Detect which cell encompasses the target text, then output its (x, y) center coordinate. 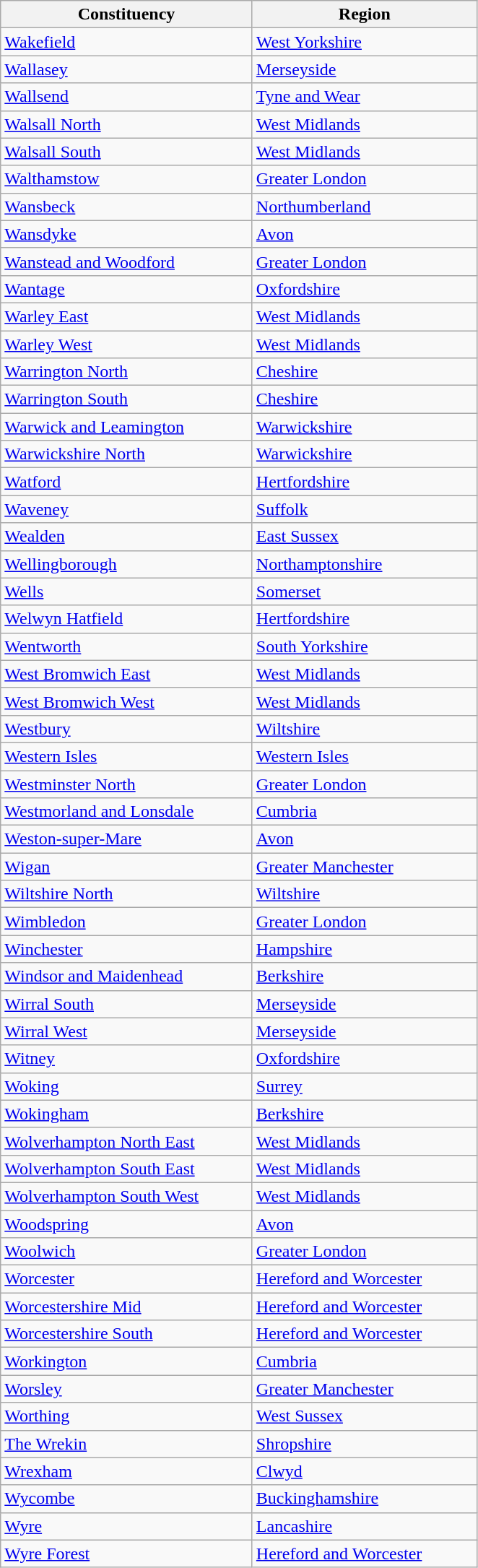
Warley East (127, 316)
Walsall South (127, 152)
Wolverhampton South West (127, 1196)
Westbury (127, 729)
West Yorkshire (364, 42)
Wolverhampton South East (127, 1169)
Wellingborough (127, 564)
Wallsend (127, 97)
Woking (127, 1086)
Waveney (127, 509)
Wansdyke (127, 234)
Wansbeck (127, 207)
Wealden (127, 537)
Northamptonshire (364, 564)
The Wrekin (127, 1444)
Lancashire (364, 1526)
Worsley (127, 1389)
Walsall North (127, 124)
Westmorland and Lonsdale (127, 812)
Welwyn Hatfield (127, 619)
Warrington South (127, 399)
Workington (127, 1361)
Wycombe (127, 1499)
Witney (127, 1059)
Wolverhampton North East (127, 1141)
Suffolk (364, 509)
Woodspring (127, 1224)
Worthing (127, 1416)
Hampshire (364, 949)
West Sussex (364, 1416)
Wyre Forest (127, 1554)
Wantage (127, 289)
Weston-super-Mare (127, 839)
West Bromwich West (127, 701)
South Yorkshire (364, 646)
Wigan (127, 867)
Westminster North (127, 784)
Wyre (127, 1526)
Wanstead and Woodford (127, 261)
Woolwich (127, 1252)
Wells (127, 592)
Wallasey (127, 69)
Warwickshire North (127, 454)
Clwyd (364, 1471)
Surrey (364, 1086)
Northumberland (364, 207)
Tyne and Wear (364, 97)
Shropshire (364, 1444)
Watford (127, 482)
Constituency (127, 14)
Wirral South (127, 1004)
Wimbledon (127, 922)
Buckinghamshire (364, 1499)
Wakefield (127, 42)
Wrexham (127, 1471)
Somerset (364, 592)
Worcestershire South (127, 1334)
Worcester (127, 1279)
Wokingham (127, 1114)
Warrington North (127, 372)
Wirral West (127, 1031)
East Sussex (364, 537)
Winchester (127, 949)
Worcestershire Mid (127, 1307)
Wentworth (127, 646)
Warwick and Leamington (127, 427)
Region (364, 14)
Wiltshire North (127, 894)
Walthamstow (127, 179)
Warley West (127, 345)
Windsor and Maidenhead (127, 976)
West Bromwich East (127, 674)
